Return the (x, y) coordinate for the center point of the cell that contains the specified text.  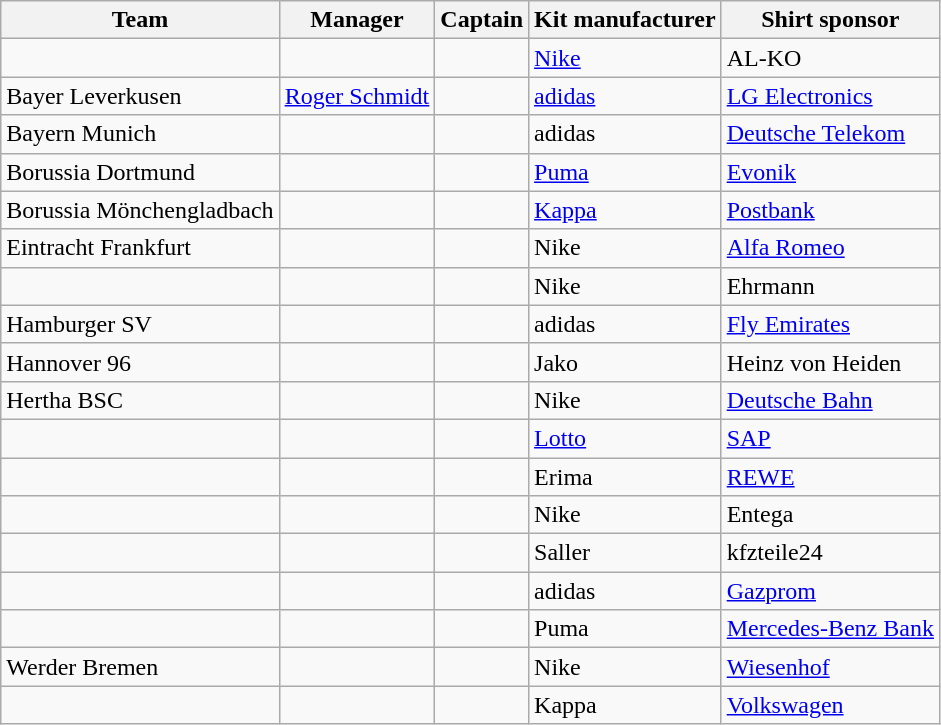
Kit manufacturer (626, 20)
Entega (830, 515)
Hamburger SV (140, 324)
LG Electronics (830, 96)
Volkswagen (830, 705)
Werder Bremen (140, 667)
Hertha BSC (140, 400)
kfzteile24 (830, 553)
Gazprom (830, 591)
Manager (357, 20)
Borussia Mönchengladbach (140, 210)
Deutsche Telekom (830, 134)
Wiesenhof (830, 667)
Jako (626, 362)
SAP (830, 438)
Alfa Romeo (830, 248)
Roger Schmidt (357, 96)
Eintracht Frankfurt (140, 248)
Borussia Dortmund (140, 172)
Team (140, 20)
Bayern Munich (140, 134)
Shirt sponsor (830, 20)
Ehrmann (830, 286)
Evonik (830, 172)
AL-KO (830, 58)
Captain (482, 20)
Lotto (626, 438)
Bayer Leverkusen (140, 96)
REWE (830, 477)
Fly Emirates (830, 324)
Hannover 96 (140, 362)
Saller (626, 553)
Erima (626, 477)
Mercedes-Benz Bank (830, 629)
Postbank (830, 210)
Deutsche Bahn (830, 400)
Heinz von Heiden (830, 362)
